Search for the cell housing the specified text and yield its [X, Y] center coordinate. 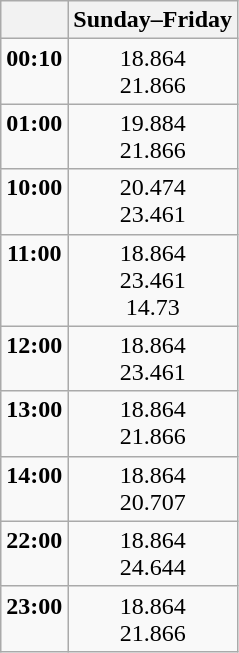
13:00 [34, 424]
19.88421.866 [153, 136]
18.86420.707 [153, 488]
Sunday–Friday [153, 20]
12:00 [34, 358]
14:00 [34, 488]
01:00 [34, 136]
11:00 [34, 280]
18.86423.461 [153, 358]
20.47423.461 [153, 202]
00:10 [34, 72]
22:00 [34, 554]
18.86424.644 [153, 554]
18.86423.46114.73 [153, 280]
23:00 [34, 618]
10:00 [34, 202]
